Capture the cell that displays the provided text and extract its (x, y) central coordinate. 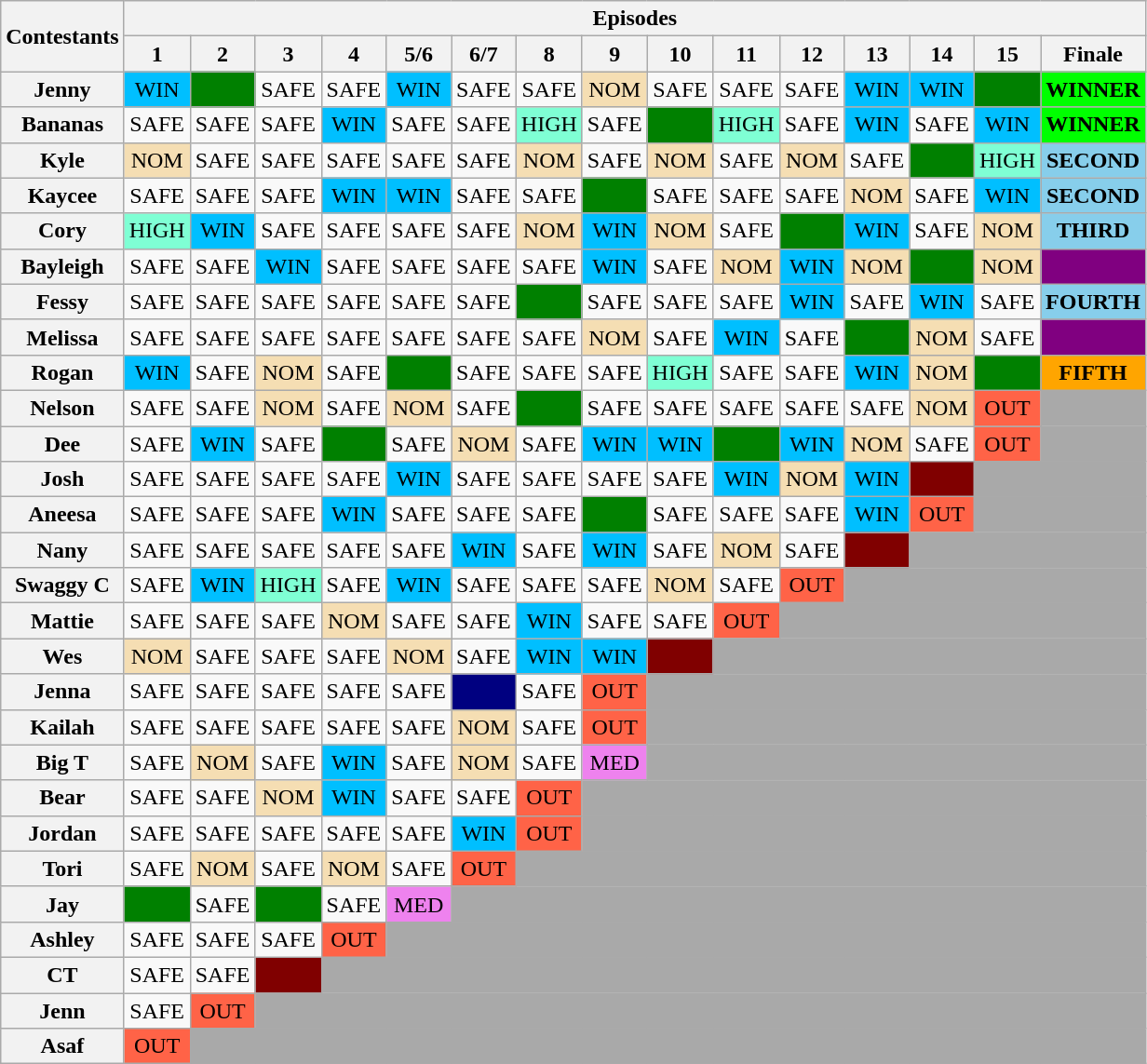
Mattie (62, 621)
Bananas (62, 125)
Josh (62, 479)
Kailah (62, 727)
Bear (62, 798)
6/7 (484, 54)
Wes (62, 656)
1 (156, 54)
Rogan (62, 372)
FOURTH (1093, 302)
Contestants (62, 36)
Melissa (62, 337)
Swaggy C (62, 586)
FIFTH (1093, 372)
8 (549, 54)
11 (747, 54)
Cory (62, 231)
Episodes (635, 19)
15 (1007, 54)
Fessy (62, 302)
Kaycee (62, 195)
Jay (62, 904)
Jenn (62, 1010)
Bayleigh (62, 266)
Tori (62, 869)
5/6 (419, 54)
10 (680, 54)
4 (354, 54)
Kyle (62, 160)
2 (223, 54)
Dee (62, 444)
Jordan (62, 833)
Jenna (62, 692)
THIRD (1093, 231)
CT (62, 975)
9 (614, 54)
Asaf (62, 1046)
Aneesa (62, 515)
Finale (1093, 54)
13 (877, 54)
Ashley (62, 939)
Jenny (62, 89)
Nelson (62, 408)
14 (942, 54)
12 (812, 54)
Big T (62, 762)
3 (289, 54)
Nany (62, 550)
